Capture the cell that displays the provided text and extract its (X, Y) central coordinate. 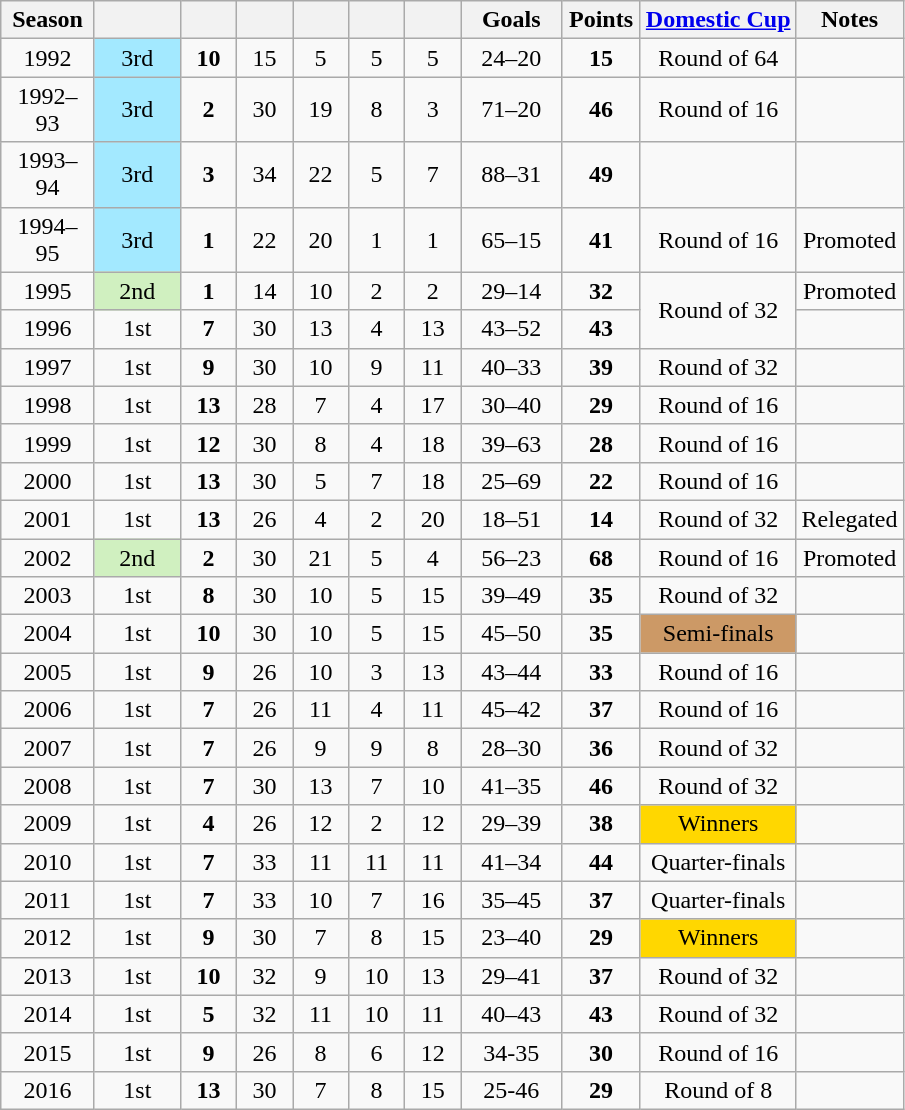
Relegated (850, 519)
39–63 (512, 443)
2015 (48, 1052)
1994–95 (48, 240)
2013 (48, 976)
Season (48, 20)
29–39 (512, 824)
39–49 (512, 596)
41–34 (512, 862)
Round of 8 (718, 1090)
30–40 (512, 405)
6 (377, 1052)
19 (320, 110)
41 (602, 240)
Goals (512, 20)
Semi-finals (718, 634)
16 (433, 900)
88–31 (512, 174)
18–51 (512, 519)
29–14 (512, 291)
2001 (48, 519)
2006 (48, 710)
Notes (850, 20)
21 (320, 557)
40–33 (512, 367)
40–43 (512, 1014)
24–20 (512, 58)
1993–94 (48, 174)
68 (602, 557)
39 (602, 367)
43–52 (512, 329)
38 (602, 824)
1995 (48, 291)
44 (602, 862)
1996 (48, 329)
2002 (48, 557)
2005 (48, 672)
2009 (48, 824)
1997 (48, 367)
2004 (48, 634)
17 (433, 405)
36 (602, 748)
Points (602, 20)
25–69 (512, 481)
29–41 (512, 976)
2003 (48, 596)
43–44 (512, 672)
56–23 (512, 557)
34-35 (512, 1052)
2011 (48, 900)
Round of 64 (718, 58)
41–35 (512, 786)
1992–93 (48, 110)
Domestic Cup (718, 20)
45–42 (512, 710)
49 (602, 174)
2008 (48, 786)
45–50 (512, 634)
2016 (48, 1090)
23–40 (512, 938)
1998 (48, 405)
2012 (48, 938)
1999 (48, 443)
71–20 (512, 110)
2000 (48, 481)
1992 (48, 58)
2007 (48, 748)
2010 (48, 862)
25-46 (512, 1090)
65–15 (512, 240)
34 (264, 174)
28–30 (512, 748)
2014 (48, 1014)
35–45 (512, 900)
